Extract the (X, Y) coordinate from the center of the cell holding the provided text.  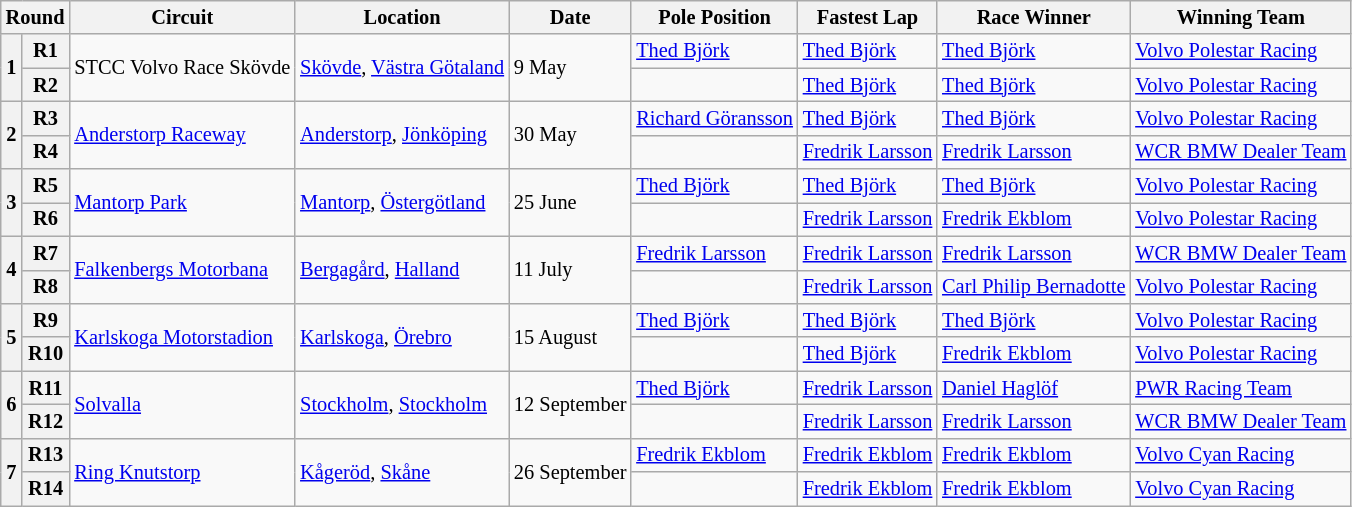
Anderstorp Raceway (182, 134)
26 September (570, 472)
Round (36, 17)
Skövde, Västra Götaland (402, 68)
Karlskoga, Örebro (402, 336)
Anderstorp, Jönköping (402, 134)
Circuit (182, 17)
R14 (46, 489)
1 (12, 68)
Stockholm, Stockholm (402, 404)
Race Winner (1034, 17)
R8 (46, 287)
Location (402, 17)
R6 (46, 219)
9 May (570, 68)
15 August (570, 336)
25 June (570, 202)
R11 (46, 388)
Richard Göransson (714, 118)
PWR Racing Team (1240, 388)
5 (12, 336)
30 May (570, 134)
R4 (46, 152)
Date (570, 17)
R1 (46, 51)
R9 (46, 320)
R3 (46, 118)
Daniel Haglöf (1034, 388)
Fastest Lap (868, 17)
R10 (46, 354)
Mantorp, Östergötland (402, 202)
3 (12, 202)
6 (12, 404)
STCC Volvo Race Skövde (182, 68)
Carl Philip Bernadotte (1034, 287)
7 (12, 472)
R13 (46, 455)
Pole Position (714, 17)
R7 (46, 253)
Ring Knutstorp (182, 472)
Solvalla (182, 404)
R5 (46, 186)
R2 (46, 85)
R12 (46, 421)
Kågeröd, Skåne (402, 472)
11 July (570, 270)
Bergagård, Halland (402, 270)
Winning Team (1240, 17)
Karlskoga Motorstadion (182, 336)
2 (12, 134)
Mantorp Park (182, 202)
Falkenbergs Motorbana (182, 270)
4 (12, 270)
12 September (570, 404)
